Return (X, Y) of the center of cell containing provided text 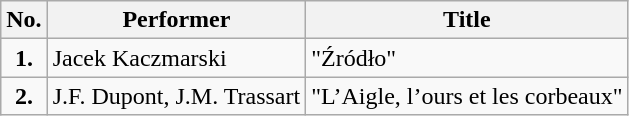
Performer (176, 20)
"Źródło" (467, 58)
"L’Aigle, l’ours et les corbeaux" (467, 96)
J.F. Dupont, J.M. Trassart (176, 96)
Jacek Kaczmarski (176, 58)
2. (24, 96)
Title (467, 20)
No. (24, 20)
1. (24, 58)
